Search for the cell housing the specified text and yield its (X, Y) center coordinate. 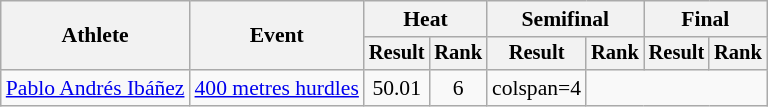
Pablo Andrés Ibáñez (96, 88)
Semifinal (566, 19)
colspan=4 (536, 88)
Heat (426, 19)
Final (706, 19)
6 (458, 88)
50.01 (397, 88)
400 metres hurdles (277, 88)
Athlete (96, 36)
Event (277, 36)
